Capture the cell that displays the provided text and extract its [X, Y] central coordinate. 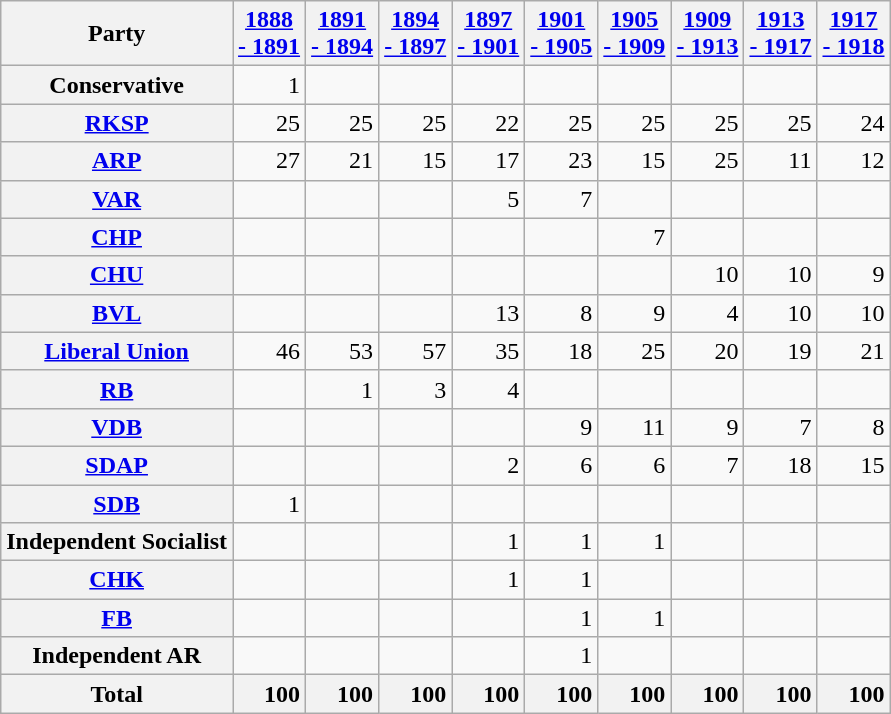
CHU [117, 275]
Total [117, 694]
35 [488, 351]
12 [854, 161]
BVL [117, 313]
1901- 1905 [562, 34]
Conservative [117, 85]
1909- 1913 [708, 34]
22 [488, 123]
1897- 1901 [488, 34]
53 [342, 351]
3 [416, 389]
1905- 1909 [634, 34]
1888- 1891 [270, 34]
46 [270, 351]
1891- 1894 [342, 34]
20 [708, 351]
1894- 1897 [416, 34]
2 [488, 465]
CHK [117, 580]
5 [488, 199]
VAR [117, 199]
1917- 1918 [854, 34]
57 [416, 351]
FB [117, 618]
24 [854, 123]
13 [488, 313]
RKSP [117, 123]
17 [488, 161]
CHP [117, 237]
Independent Socialist [117, 542]
RB [117, 389]
1913- 1917 [780, 34]
SDAP [117, 465]
Independent AR [117, 656]
SDB [117, 503]
27 [270, 161]
Party [117, 34]
VDB [117, 427]
23 [562, 161]
Liberal Union [117, 351]
ARP [117, 161]
19 [780, 351]
